Detect which cell encompasses the target text, then output its [X, Y] center coordinate. 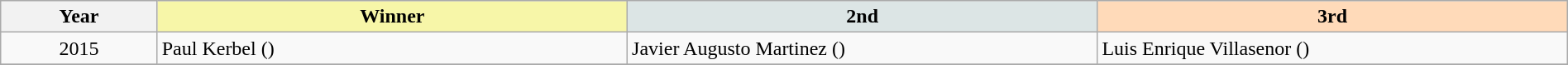
2nd [863, 17]
Year [79, 17]
Paul Kerbel () [392, 48]
Luis Enrique Villasenor () [1332, 48]
2015 [79, 48]
Winner [392, 17]
Javier Augusto Martinez () [863, 48]
3rd [1332, 17]
